Capture the cell that displays the provided text and extract its [x, y] central coordinate. 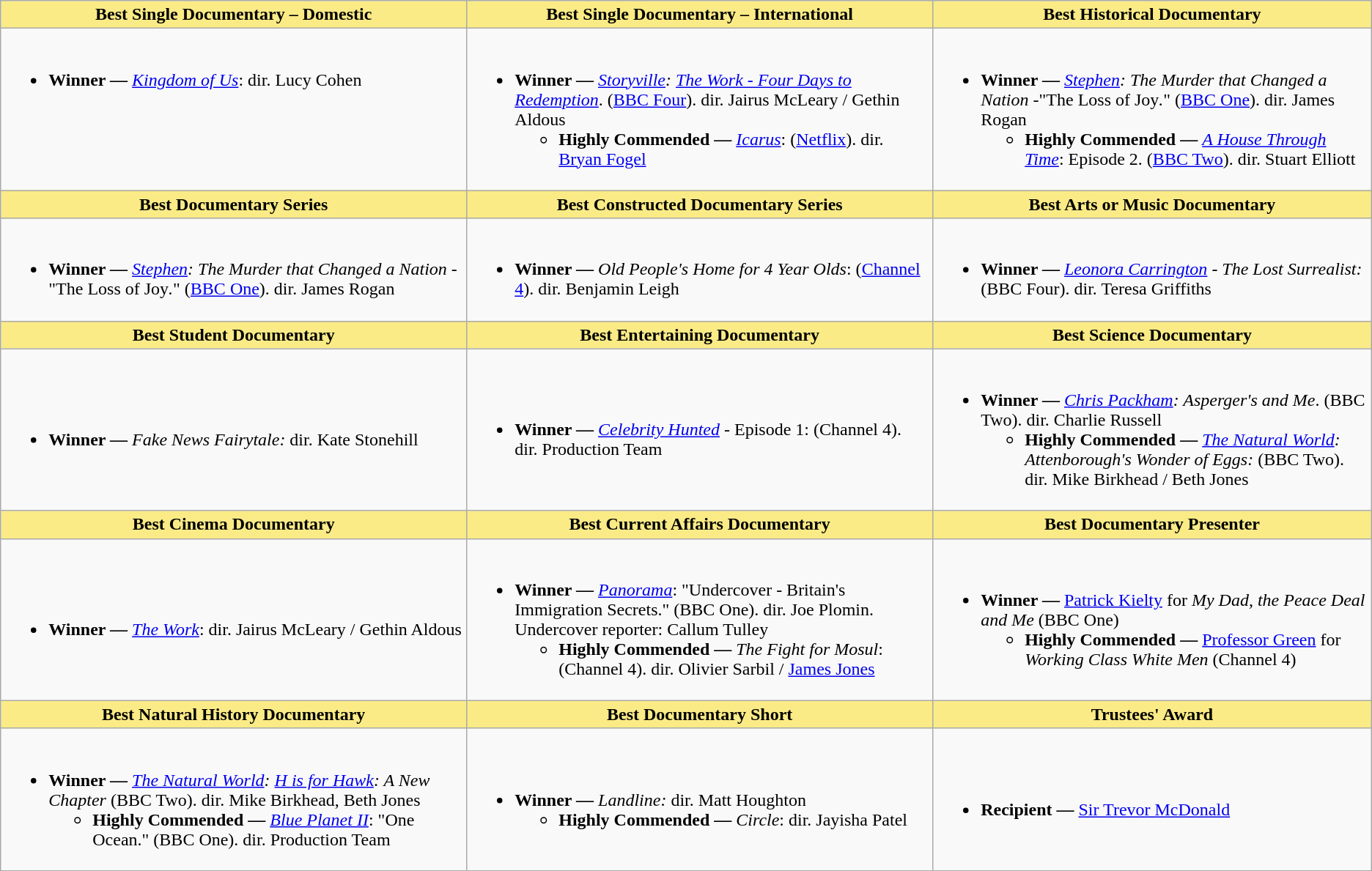
Best Student Documentary [234, 335]
Best Single Documentary – International [700, 15]
Winner — Kingdom of Us: dir. Lucy Cohen [234, 110]
Best Historical Documentary [1152, 15]
Best Single Documentary – Domestic [234, 15]
Best Constructed Documentary Series [700, 204]
Winner — Leonora Carrington - The Lost Surrealist: (BBC Four). dir. Teresa Griffiths [1152, 270]
Winner — Fake News Fairytale: dir. Kate Stonehill [234, 429]
Best Cinema Documentary [234, 525]
Winner — The Work: dir. Jairus McLeary / Gethin Aldous [234, 620]
Best Documentary Presenter [1152, 525]
Winner — Stephen: The Murder that Changed a Nation - "The Loss of Joy." (BBC One). dir. James Rogan [234, 270]
Winner — Celebrity Hunted - Episode 1: (Channel 4). dir. Production Team [700, 429]
Best Science Documentary [1152, 335]
Best Current Affairs Documentary [700, 525]
Winner — Old People's Home for 4 Year Olds: (Channel 4). dir. Benjamin Leigh [700, 270]
Recipient — Sir Trevor McDonald [1152, 799]
Winner — Landline: dir. Matt HoughtonHighly Commended — Circle: dir. Jayisha Patel [700, 799]
Winner — Patrick Kielty for My Dad, the Peace Deal and Me (BBC One)Highly Commended — Professor Green for Working Class White Men (Channel 4) [1152, 620]
Best Documentary Series [234, 204]
Best Entertaining Documentary [700, 335]
Best Natural History Documentary [234, 714]
Best Documentary Short [700, 714]
Trustees' Award [1152, 714]
Best Arts or Music Documentary [1152, 204]
